Return [x, y] of the center of cell containing provided text 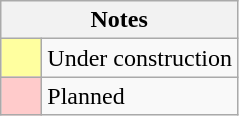
Under construction [140, 58]
Planned [140, 96]
Notes [120, 20]
